Return (x, y) of the center of cell containing provided text 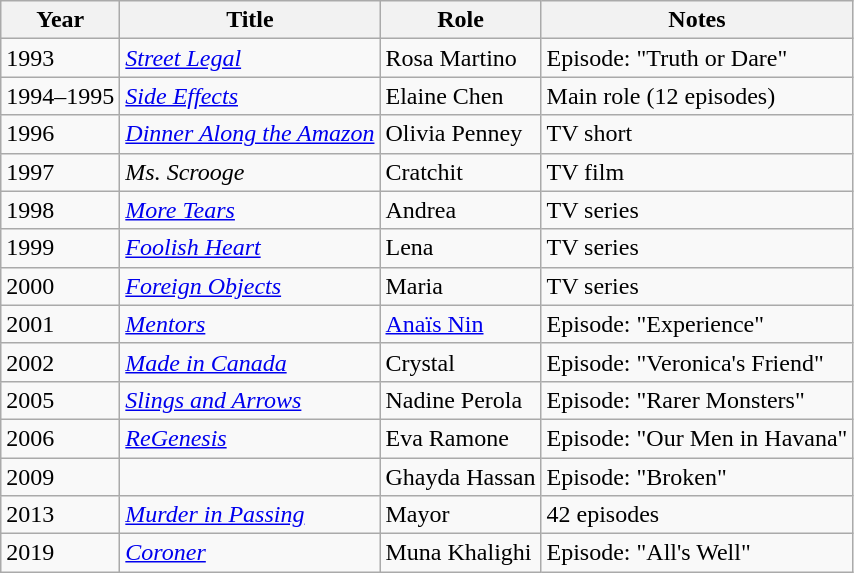
Episode: "Experience" (697, 324)
TV short (697, 134)
1996 (60, 134)
2019 (60, 553)
Year (60, 20)
Made in Canada (250, 362)
2002 (60, 362)
Mayor (460, 515)
Andrea (460, 210)
Muna Khalighi (460, 553)
Role (460, 20)
Coroner (250, 553)
42 episodes (697, 515)
Maria (460, 286)
1999 (60, 248)
Main role (12 episodes) (697, 96)
1994–1995 (60, 96)
Slings and Arrows (250, 400)
Cratchit (460, 172)
2009 (60, 477)
Foolish Heart (250, 248)
Lena (460, 248)
Crystal (460, 362)
Episode: "Veronica's Friend" (697, 362)
1993 (60, 58)
Ms. Scrooge (250, 172)
Episode: "All's Well" (697, 553)
More Tears (250, 210)
Ghayda Hassan (460, 477)
Nadine Perola (460, 400)
Episode: "Broken" (697, 477)
2005 (60, 400)
2013 (60, 515)
Title (250, 20)
Olivia Penney (460, 134)
Murder in Passing (250, 515)
Eva Ramone (460, 438)
TV film (697, 172)
1998 (60, 210)
Episode: "Truth or Dare" (697, 58)
Dinner Along the Amazon (250, 134)
Mentors (250, 324)
2006 (60, 438)
Elaine Chen (460, 96)
Rosa Martino (460, 58)
Anaïs Nin (460, 324)
2000 (60, 286)
ReGenesis (250, 438)
Foreign Objects (250, 286)
Street Legal (250, 58)
2001 (60, 324)
Episode: "Our Men in Havana" (697, 438)
Episode: "Rarer Monsters" (697, 400)
Side Effects (250, 96)
Notes (697, 20)
1997 (60, 172)
